Provide the [x, y] coordinate of the cell's center where the given text is located.  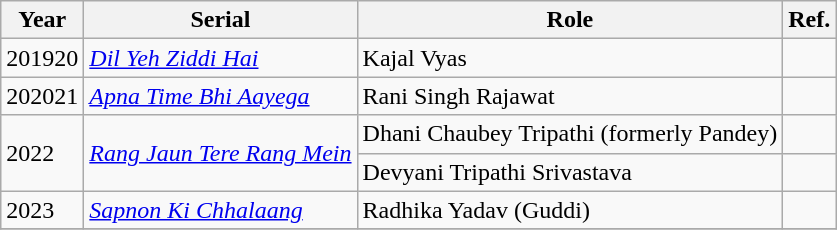
Sapnon Ki Chhalaang [220, 210]
2023 [42, 210]
Ref. [810, 20]
Devyani Tripathi Srivastava [570, 172]
Dil Yeh Ziddi Hai [220, 58]
Rang Jaun Tere Rang Mein [220, 153]
Apna Time Bhi Aayega [220, 96]
Role [570, 20]
Radhika Yadav (Guddi) [570, 210]
2022 [42, 153]
Rani Singh Rajawat [570, 96]
Serial [220, 20]
Dhani Chaubey Tripathi (formerly Pandey) [570, 134]
Kajal Vyas [570, 58]
202021 [42, 96]
201920 [42, 58]
Year [42, 20]
